Capture the cell that displays the provided text and extract its [x, y] central coordinate. 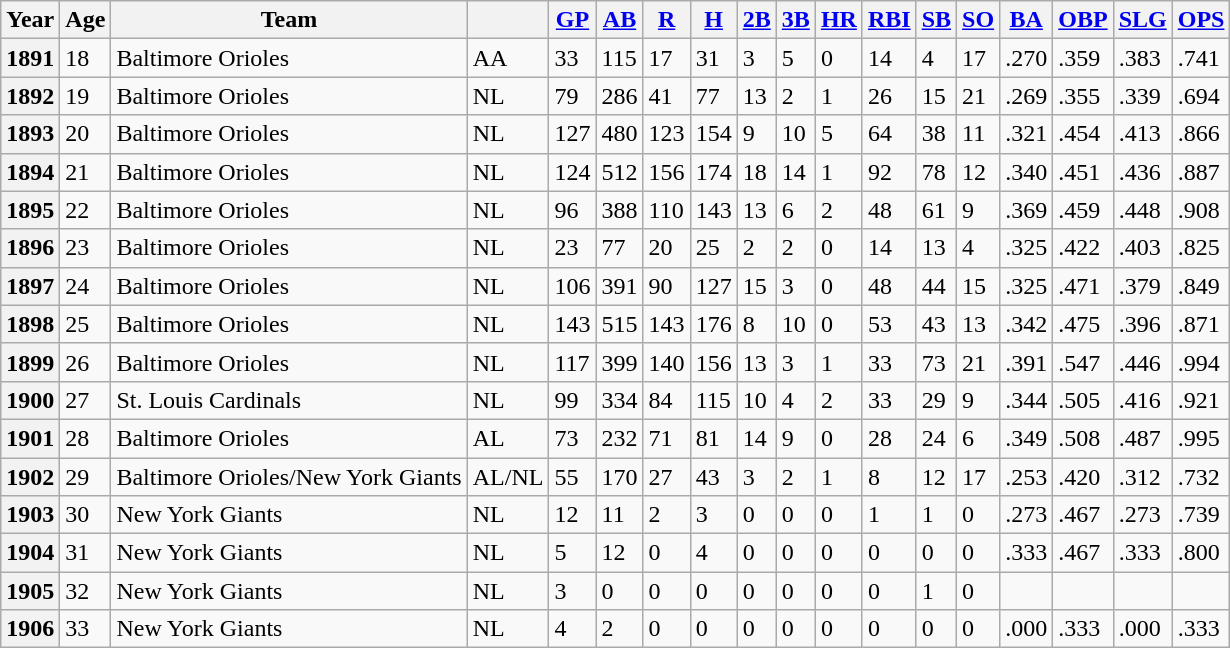
AL [508, 438]
.446 [1142, 362]
38 [936, 134]
.436 [1142, 172]
AB [620, 20]
.349 [1026, 438]
AL/NL [508, 477]
SB [936, 20]
1894 [30, 172]
3B [796, 20]
.994 [1201, 362]
71 [666, 438]
.921 [1201, 400]
SO [978, 20]
1900 [30, 400]
.451 [1083, 172]
GP [572, 20]
22 [86, 210]
78 [936, 172]
St. Louis Cardinals [289, 400]
286 [620, 96]
.340 [1026, 172]
1892 [30, 96]
.253 [1026, 477]
140 [666, 362]
Baltimore Orioles/New York Giants [289, 477]
BA [1026, 20]
.355 [1083, 96]
.391 [1026, 362]
.547 [1083, 362]
1893 [30, 134]
84 [666, 400]
81 [714, 438]
AA [508, 58]
1902 [30, 477]
2B [756, 20]
1905 [30, 591]
170 [620, 477]
Year [30, 20]
.508 [1083, 438]
1904 [30, 553]
R [666, 20]
.270 [1026, 58]
1906 [30, 629]
1897 [30, 286]
.694 [1201, 96]
.344 [1026, 400]
.866 [1201, 134]
512 [620, 172]
.359 [1083, 58]
117 [572, 362]
388 [620, 210]
.342 [1026, 324]
1891 [30, 58]
.422 [1083, 248]
176 [714, 324]
334 [620, 400]
30 [86, 515]
.403 [1142, 248]
110 [666, 210]
19 [86, 96]
.487 [1142, 438]
.471 [1083, 286]
391 [620, 286]
.396 [1142, 324]
41 [666, 96]
32 [86, 591]
79 [572, 96]
SLG [1142, 20]
RBI [889, 20]
123 [666, 134]
OPS [1201, 20]
.505 [1083, 400]
1899 [30, 362]
106 [572, 286]
99 [572, 400]
.871 [1201, 324]
232 [620, 438]
.369 [1026, 210]
.459 [1083, 210]
.269 [1026, 96]
.383 [1142, 58]
399 [620, 362]
HR [838, 20]
480 [620, 134]
.475 [1083, 324]
Age [86, 20]
.379 [1142, 286]
.995 [1201, 438]
.849 [1201, 286]
44 [936, 286]
124 [572, 172]
.732 [1201, 477]
154 [714, 134]
61 [936, 210]
90 [666, 286]
.739 [1201, 515]
.887 [1201, 172]
.908 [1201, 210]
.741 [1201, 58]
.339 [1142, 96]
.800 [1201, 553]
92 [889, 172]
1901 [30, 438]
.825 [1201, 248]
55 [572, 477]
174 [714, 172]
53 [889, 324]
.416 [1142, 400]
1903 [30, 515]
1896 [30, 248]
.454 [1083, 134]
515 [620, 324]
OBP [1083, 20]
Team [289, 20]
96 [572, 210]
1898 [30, 324]
H [714, 20]
.448 [1142, 210]
64 [889, 134]
1895 [30, 210]
.312 [1142, 477]
.420 [1083, 477]
.413 [1142, 134]
.321 [1026, 134]
